Detect which cell encompasses the target text, then output its (X, Y) center coordinate. 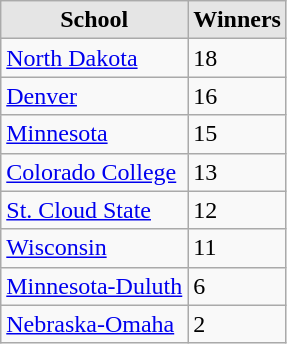
Winners (238, 20)
16 (238, 96)
Minnesota-Duluth (94, 286)
Denver (94, 96)
15 (238, 134)
11 (238, 248)
2 (238, 324)
North Dakota (94, 58)
Colorado College (94, 172)
6 (238, 286)
18 (238, 58)
13 (238, 172)
Wisconsin (94, 248)
Minnesota (94, 134)
School (94, 20)
Nebraska-Omaha (94, 324)
St. Cloud State (94, 210)
12 (238, 210)
